Pinpoint the cell where the given text exists, returning its (x, y) midpoint coordinate. 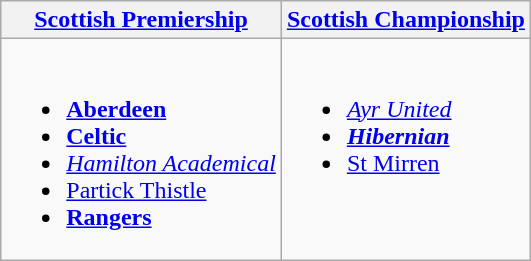
Ayr UnitedHibernianSt Mirren (406, 150)
AberdeenCelticHamilton AcademicalPartick ThistleRangers (142, 150)
Scottish Premiership (142, 20)
Scottish Championship (406, 20)
